Pinpoint the cell where the given text exists, returning its (x, y) midpoint coordinate. 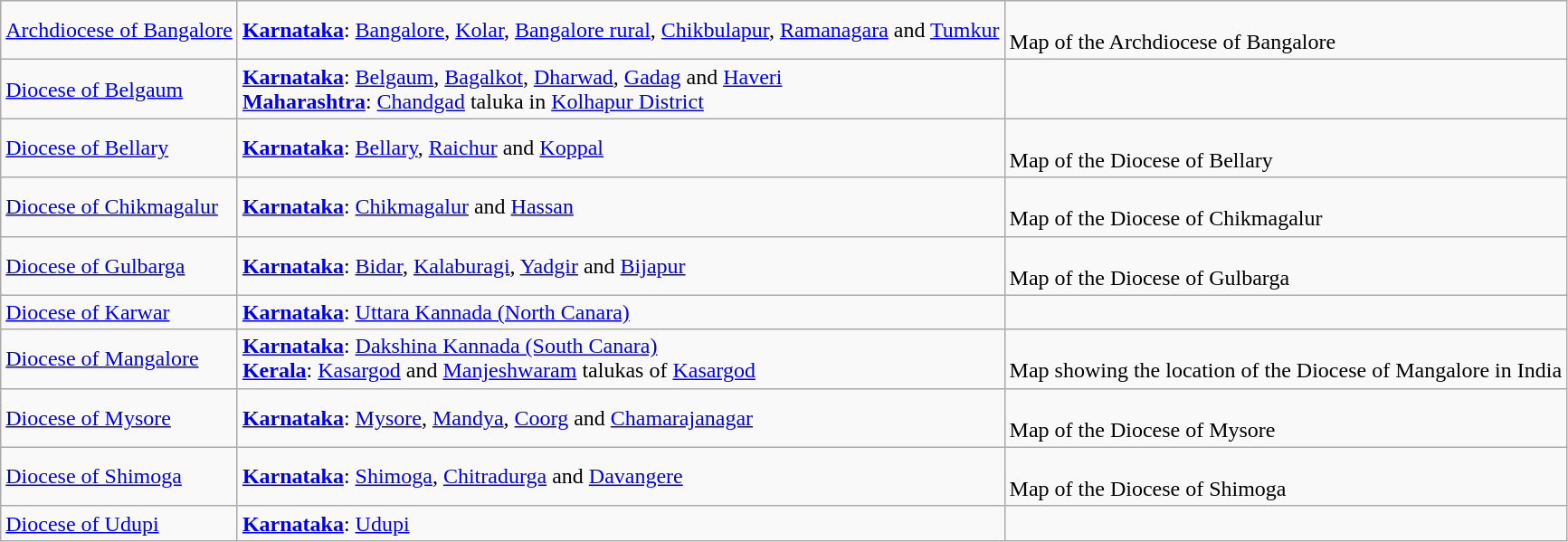
Map of the Diocese of Shimoga (1286, 476)
Diocese of Udupi (119, 523)
Karnataka: Bellary, Raichur and Koppal (621, 148)
Diocese of Mangalore (119, 358)
Map of the Diocese of Mysore (1286, 418)
Diocese of Mysore (119, 418)
Karnataka: Bangalore, Kolar, Bangalore rural, Chikbulapur, Ramanagara and Tumkur (621, 31)
Map showing the location of the Diocese of Mangalore in India (1286, 358)
Karnataka: Udupi (621, 523)
Map of the Diocese of Gulbarga (1286, 266)
Diocese of Bellary (119, 148)
Map of the Archdiocese of Bangalore (1286, 31)
Archdiocese of Bangalore (119, 31)
Diocese of Belgaum (119, 89)
Map of the Diocese of Bellary (1286, 148)
Karnataka: Dakshina Kannada (South Canara)Kerala: Kasargod and Manjeshwaram talukas of Kasargod (621, 358)
Diocese of Gulbarga (119, 266)
Karnataka: Belgaum, Bagalkot, Dharwad, Gadag and HaveriMaharashtra: Chandgad taluka in Kolhapur District (621, 89)
Karnataka: Bidar, Kalaburagi, Yadgir and Bijapur (621, 266)
Karnataka: Mysore, Mandya, Coorg and Chamarajanagar (621, 418)
Diocese of Chikmagalur (119, 206)
Diocese of Shimoga (119, 476)
Karnataka: Uttara Kannada (North Canara) (621, 312)
Karnataka: Shimoga, Chitradurga and Davangere (621, 476)
Diocese of Karwar (119, 312)
Map of the Diocese of Chikmagalur (1286, 206)
Karnataka: Chikmagalur and Hassan (621, 206)
